Identify which cell holds the provided text, then report its [x, y] central coordinate. 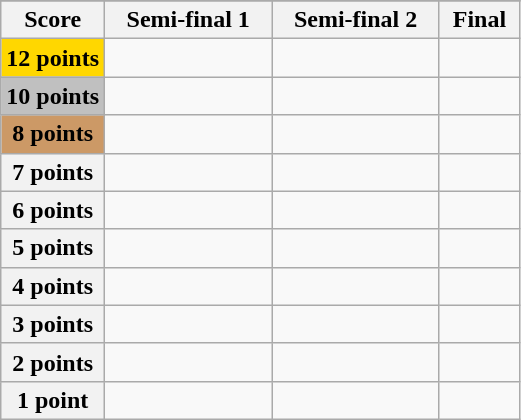
12 points [53, 58]
Semi-final 2 [356, 20]
6 points [53, 210]
Score [53, 20]
1 point [53, 400]
7 points [53, 172]
8 points [53, 134]
5 points [53, 248]
Semi-final 1 [188, 20]
3 points [53, 324]
4 points [53, 286]
Final [479, 20]
2 points [53, 362]
10 points [53, 96]
